Locate the cell with the specified text and output its (x, y) center coordinate. 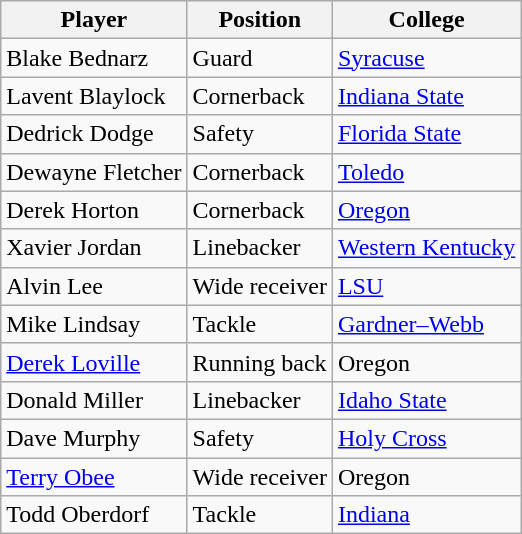
Gardner–Webb (426, 324)
Guard (260, 58)
Mike Lindsay (94, 324)
Western Kentucky (426, 248)
Xavier Jordan (94, 248)
Donald Miller (94, 400)
Dewayne Fletcher (94, 172)
Florida State (426, 134)
Dave Murphy (94, 438)
Blake Bednarz (94, 58)
Position (260, 20)
Todd Oberdorf (94, 515)
Holy Cross (426, 438)
Terry Obee (94, 477)
Syracuse (426, 58)
Derek Loville (94, 362)
Derek Horton (94, 210)
Toledo (426, 172)
Alvin Lee (94, 286)
College (426, 20)
Running back (260, 362)
Indiana State (426, 96)
Player (94, 20)
LSU (426, 286)
Dedrick Dodge (94, 134)
Idaho State (426, 400)
Indiana (426, 515)
Lavent Blaylock (94, 96)
